Extract the [X, Y] coordinate from the center of the cell holding the provided text.  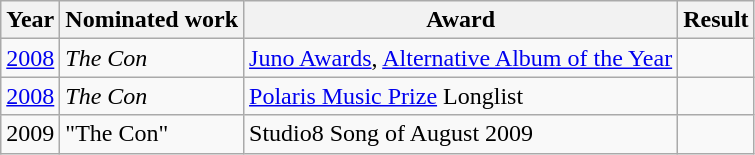
2009 [30, 134]
Juno Awards, Alternative Album of the Year [461, 58]
Result [716, 20]
Nominated work [152, 20]
Studio8 Song of August 2009 [461, 134]
Year [30, 20]
"The Con" [152, 134]
Award [461, 20]
Polaris Music Prize Longlist [461, 96]
